Find where the given text appears and provide that cell's center as [X, Y] coordinate. 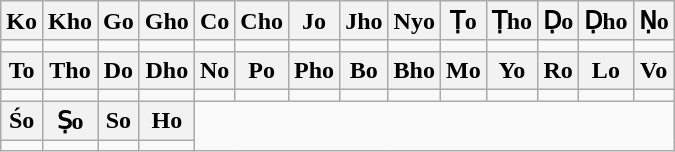
Ho [166, 120]
Ḍho [606, 21]
Śo [22, 120]
Ro [558, 70]
Ṭho [512, 21]
Mo [463, 70]
Cho [262, 21]
Dho [166, 70]
No [214, 70]
Ko [22, 21]
Lo [606, 70]
Pho [314, 70]
Tho [70, 70]
Vo [654, 70]
Ṭo [463, 21]
Kho [70, 21]
Bho [414, 70]
Yo [512, 70]
Ḍo [558, 21]
Gho [166, 21]
Jho [364, 21]
So [119, 120]
Ṣo [70, 120]
Co [214, 21]
Go [119, 21]
To [22, 70]
Ṇo [654, 21]
Do [119, 70]
Nyo [414, 21]
Po [262, 70]
Bo [364, 70]
Jo [314, 21]
